Extract the [X, Y] coordinate from the center of the cell holding the provided text.  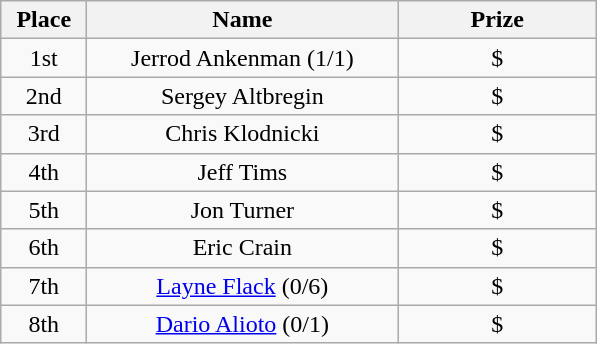
Prize [498, 20]
8th [44, 324]
3rd [44, 134]
Sergey Altbregin [242, 96]
Layne Flack (0/6) [242, 286]
Jerrod Ankenman (1/1) [242, 58]
Chris Klodnicki [242, 134]
4th [44, 172]
Eric Crain [242, 248]
Name [242, 20]
7th [44, 286]
6th [44, 248]
1st [44, 58]
Jeff Tims [242, 172]
Place [44, 20]
Jon Turner [242, 210]
2nd [44, 96]
5th [44, 210]
Dario Alioto (0/1) [242, 324]
